For the text-containing cell, return its midpoint in (X, Y) coordinate format. 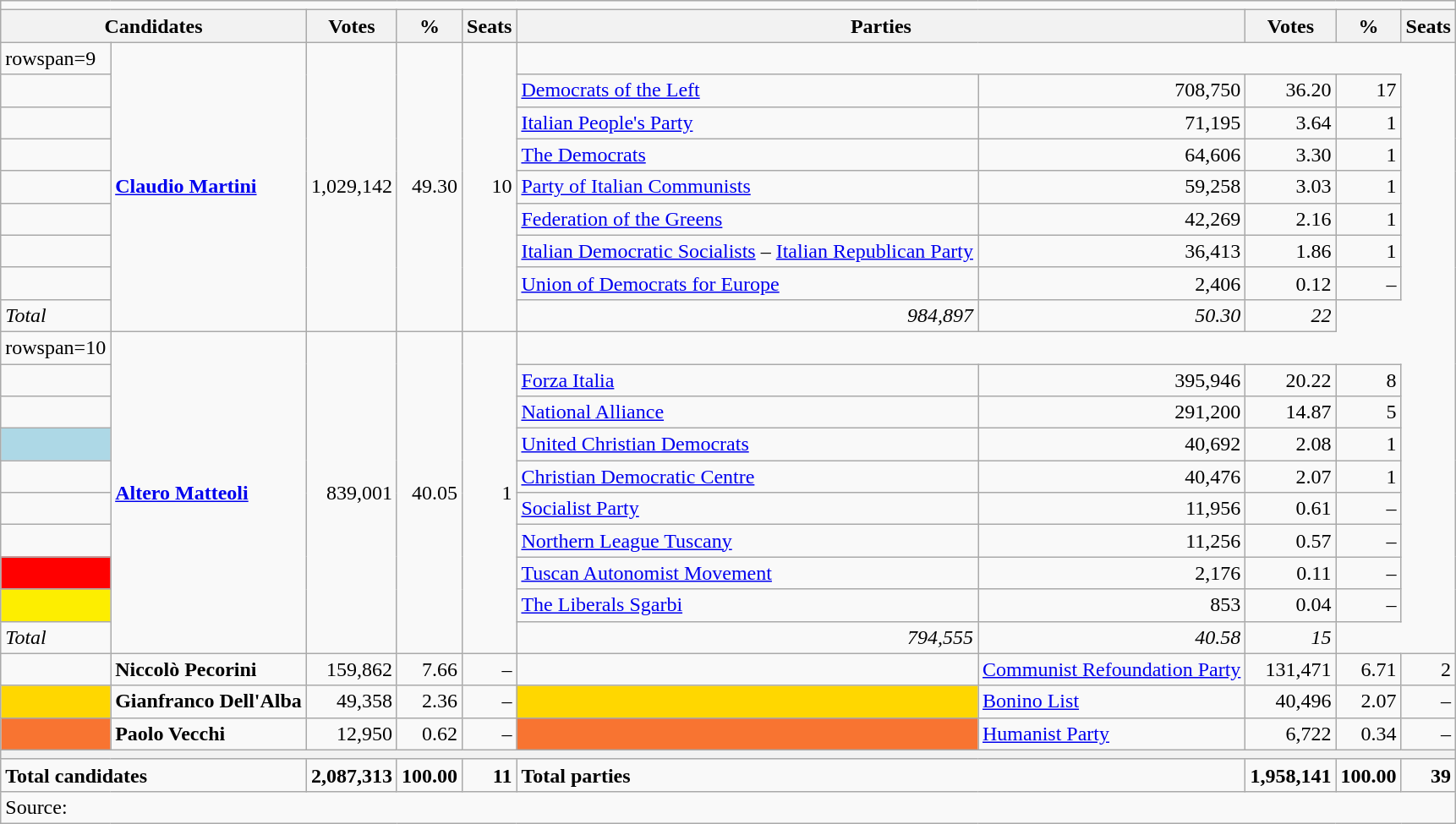
853 (1111, 605)
11 (490, 775)
59,258 (1111, 187)
Claudio Martini (209, 188)
Union of Democrats for Europe (747, 283)
2 (1428, 669)
40,476 (1111, 477)
2.36 (430, 701)
Party of Italian Communists (747, 187)
rowspan=10 (56, 347)
0.61 (1290, 509)
3.03 (1290, 187)
131,471 (1290, 669)
39 (1428, 775)
Humanist Party (1111, 734)
6,722 (1290, 734)
2,406 (1111, 283)
rowspan=9 (56, 58)
839,001 (352, 492)
40.58 (1111, 637)
395,946 (1111, 379)
Socialist Party (747, 509)
3.64 (1290, 123)
1,958,141 (1290, 775)
49.30 (430, 188)
50.30 (1111, 315)
Gianfranco Dell'Alba (209, 701)
Source: (729, 807)
0.57 (1290, 541)
Paolo Vecchi (209, 734)
3.30 (1290, 155)
Candidates (154, 26)
Altero Matteoli (209, 492)
2.16 (1290, 219)
Total parties (881, 775)
984,897 (747, 315)
159,862 (352, 669)
0.11 (1290, 573)
Niccolò Pecorini (209, 669)
40,692 (1111, 445)
11,956 (1111, 509)
5 (1368, 412)
Federation of the Greens (747, 219)
40.05 (430, 492)
0.34 (1368, 734)
Christian Democratic Centre (747, 477)
1.86 (1290, 251)
2,087,313 (352, 775)
6.71 (1368, 669)
64,606 (1111, 155)
7.66 (430, 669)
Democrats of the Left (747, 90)
The Liberals Sgarbi (747, 605)
0.04 (1290, 605)
20.22 (1290, 379)
17 (1368, 90)
8 (1368, 379)
36,413 (1111, 251)
2.08 (1290, 445)
42,269 (1111, 219)
36.20 (1290, 90)
Italian Democratic Socialists – Italian Republican Party (747, 251)
291,200 (1111, 412)
794,555 (747, 637)
22 (1290, 315)
Tuscan Autonomist Movement (747, 573)
Communist Refoundation Party (1111, 669)
Northern League Tuscany (747, 541)
United Christian Democrats (747, 445)
49,358 (352, 701)
15 (1290, 637)
Total candidates (154, 775)
11,256 (1111, 541)
0.12 (1290, 283)
Italian People's Party (747, 123)
0.62 (430, 734)
The Democrats (747, 155)
10 (490, 188)
71,195 (1111, 123)
Bonino List (1111, 701)
2,176 (1111, 573)
708,750 (1111, 90)
12,950 (352, 734)
40,496 (1290, 701)
14.87 (1290, 412)
1,029,142 (352, 188)
Forza Italia (747, 379)
National Alliance (747, 412)
Parties (881, 26)
